Detect which cell encompasses the target text, then output its (X, Y) center coordinate. 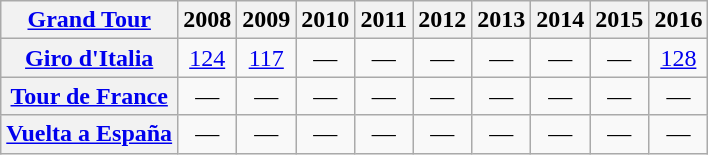
2011 (384, 20)
Vuelta a España (90, 134)
Giro d'Italia (90, 58)
2008 (208, 20)
2013 (502, 20)
117 (266, 58)
Tour de France (90, 96)
Grand Tour (90, 20)
2015 (620, 20)
124 (208, 58)
2014 (560, 20)
2009 (266, 20)
2012 (442, 20)
2010 (326, 20)
2016 (678, 20)
128 (678, 58)
